Provide the (X, Y) coordinate of the cell's center where the given text is located.  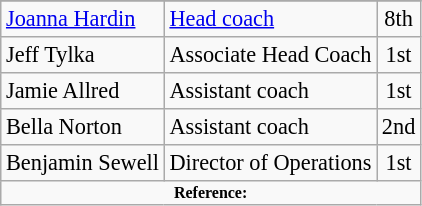
2nd (399, 126)
Benjamin Sewell (82, 162)
Joanna Hardin (82, 19)
Jamie Allred (82, 90)
Bella Norton (82, 126)
Reference: (211, 192)
Head coach (270, 19)
Director of Operations (270, 162)
Associate Head Coach (270, 55)
8th (399, 19)
Jeff Tylka (82, 55)
